Return (x, y) of the center of cell containing provided text 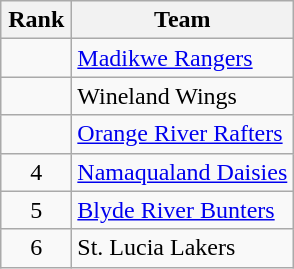
4 (36, 172)
Madikwe Rangers (182, 58)
Rank (36, 20)
5 (36, 210)
6 (36, 248)
Team (182, 20)
Namaqualand Daisies (182, 172)
Blyde River Bunters (182, 210)
Wineland Wings (182, 96)
St. Lucia Lakers (182, 248)
Orange River Rafters (182, 134)
